Capture the cell that displays the provided text and extract its (X, Y) central coordinate. 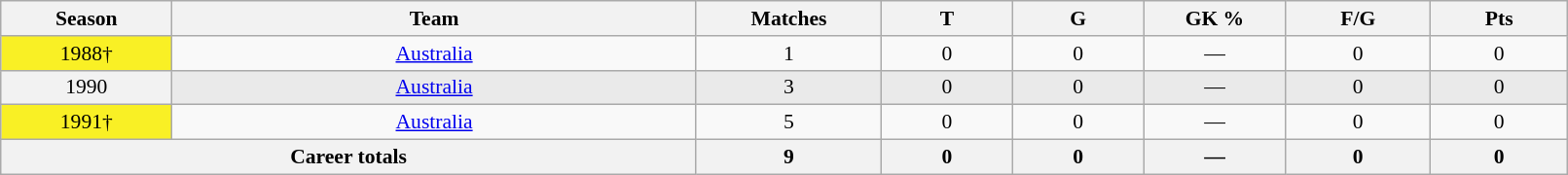
Season (87, 18)
Matches (788, 18)
Team (434, 18)
1991† (87, 122)
G (1078, 18)
Pts (1499, 18)
1988† (87, 53)
5 (788, 122)
1990 (87, 87)
1 (788, 53)
GK % (1215, 18)
9 (788, 157)
3 (788, 87)
F/G (1358, 18)
Career totals (348, 157)
T (948, 18)
